Capture the cell that displays the provided text and extract its [X, Y] central coordinate. 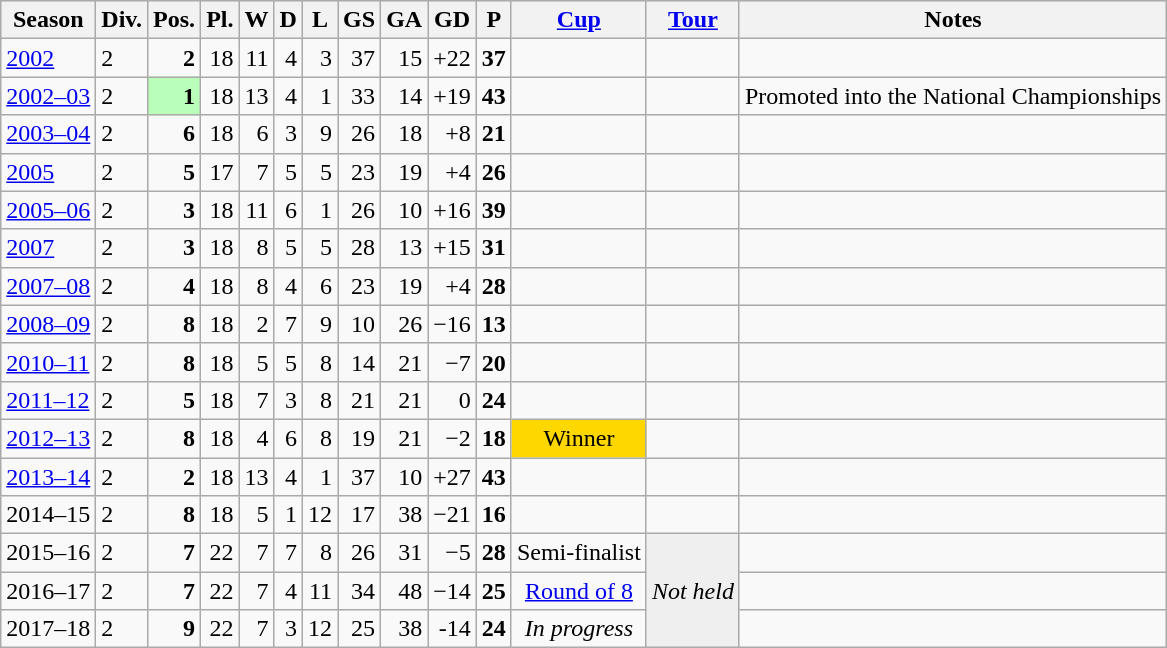
2003–04 [48, 134]
+8 [452, 134]
Round of 8 [578, 591]
−7 [452, 362]
In progress [578, 629]
2011–12 [48, 400]
34 [360, 591]
+22 [452, 58]
20 [494, 362]
33 [360, 96]
GS [360, 20]
−5 [452, 553]
Cup [578, 20]
48 [404, 591]
+19 [452, 96]
Promoted into the National Championships [952, 96]
Tour [692, 20]
2002 [48, 58]
2015–16 [48, 553]
2002–03 [48, 96]
39 [494, 210]
−21 [452, 515]
−14 [452, 591]
0 [452, 400]
Pos. [174, 20]
Season [48, 20]
−2 [452, 438]
Pl. [220, 20]
Winner [578, 438]
2013–14 [48, 477]
2007 [48, 248]
Notes [952, 20]
GA [404, 20]
2014–15 [48, 515]
W [256, 20]
Semi-finalist [578, 553]
16 [494, 515]
-14 [452, 629]
2012–13 [48, 438]
Div. [122, 20]
+27 [452, 477]
2007–08 [48, 286]
2008–09 [48, 324]
−16 [452, 324]
2005–06 [48, 210]
+16 [452, 210]
2010–11 [48, 362]
15 [404, 58]
D [288, 20]
P [494, 20]
Not held [692, 591]
2016–17 [48, 591]
2005 [48, 172]
GD [452, 20]
L [320, 20]
+15 [452, 248]
2017–18 [48, 629]
